Extract the (x, y) coordinate from the center of the cell holding the provided text.  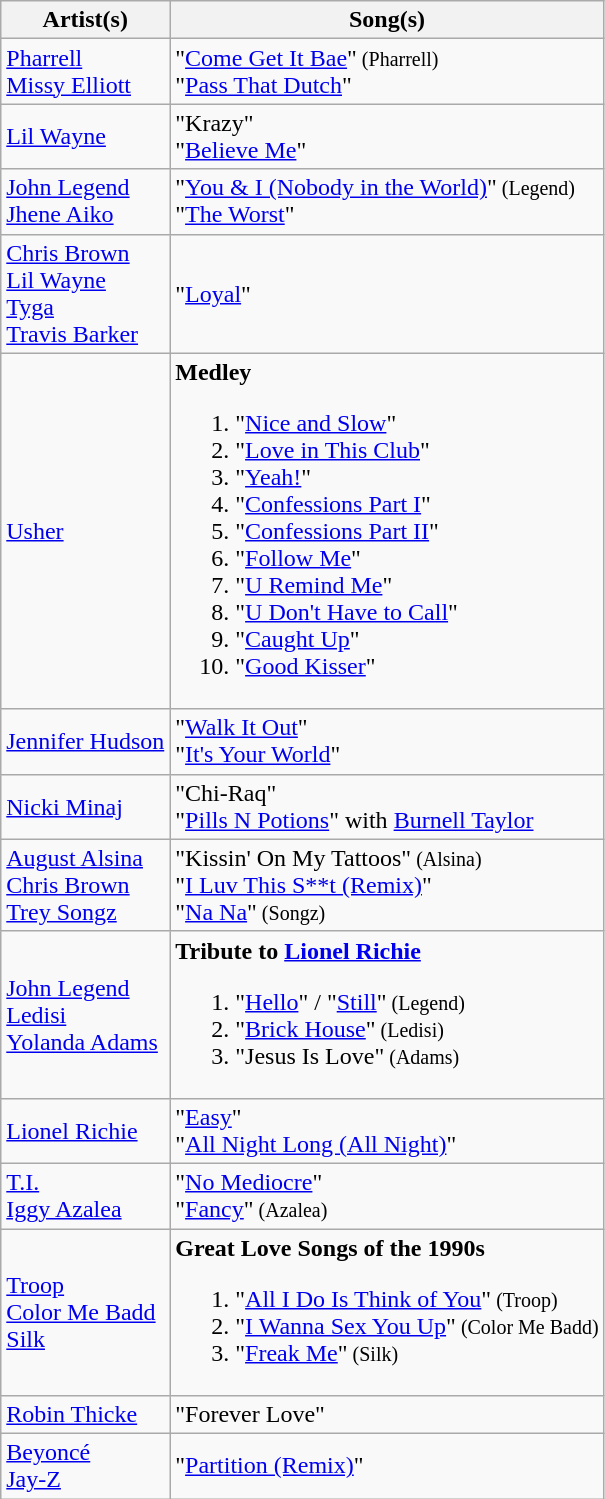
Lil Wayne (86, 136)
"Forever Love" (387, 1415)
"You & I (Nobody in the World)" (Legend)"The Worst" (387, 202)
"Partition (Remix)" (387, 1466)
Artist(s) (86, 20)
Usher (86, 531)
"Kissin' On My Tattoos" (Alsina)"I Luv This S**t (Remix)""Na Na" (Songz) (387, 885)
"Come Get It Bae" (Pharrell)"Pass That Dutch" (387, 72)
Jennifer Hudson (86, 742)
T.I.Iggy Azalea (86, 1196)
"Loyal" (387, 294)
"Easy""All Night Long (All Night)" (387, 1130)
"Walk It Out""It's Your World" (387, 742)
John LegendLedisiYolanda Adams (86, 1014)
Song(s) (387, 20)
Robin Thicke (86, 1415)
Lionel Richie (86, 1130)
August AlsinaChris BrownTrey Songz (86, 885)
BeyoncéJay-Z (86, 1466)
"No Mediocre""Fancy" (Azalea) (387, 1196)
Nicki Minaj (86, 806)
"Chi-Raq""Pills N Potions" with Burnell Taylor (387, 806)
"Krazy""Believe Me" (387, 136)
Great Love Songs of the 1990s"All I Do Is Think of You" (Troop)"I Wanna Sex You Up" (Color Me Badd)"Freak Me" (Silk) (387, 1312)
Chris BrownLil WayneTygaTravis Barker (86, 294)
John LegendJhene Aiko (86, 202)
TroopColor Me BaddSilk (86, 1312)
PharrellMissy Elliott (86, 72)
Tribute to Lionel Richie"Hello" / "Still" (Legend)"Brick House" (Ledisi)"Jesus Is Love" (Adams) (387, 1014)
